Scan for the cell matching the given text and deliver its (x, y) coordinate at center. 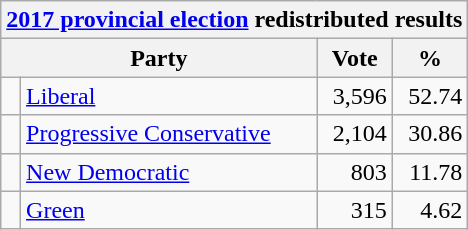
2017 provincial election redistributed results (234, 20)
% (430, 58)
30.86 (430, 134)
803 (354, 172)
Party (159, 58)
Progressive Conservative (169, 134)
Green (169, 210)
315 (354, 210)
2,104 (354, 134)
New Democratic (169, 172)
Vote (354, 58)
Liberal (169, 96)
52.74 (430, 96)
4.62 (430, 210)
11.78 (430, 172)
3,596 (354, 96)
